Find where the given text appears and provide that cell's center as (x, y) coordinate. 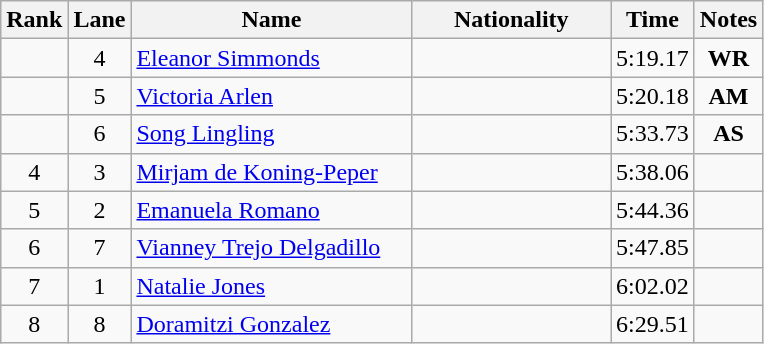
AS (728, 134)
5:47.85 (653, 248)
5:20.18 (653, 96)
5:44.36 (653, 210)
5:33.73 (653, 134)
5:38.06 (653, 172)
Emanuela Romano (272, 210)
3 (100, 172)
2 (100, 210)
Notes (728, 20)
Natalie Jones (272, 286)
Lane (100, 20)
Doramitzi Gonzalez (272, 324)
6:02.02 (653, 286)
Mirjam de Koning-Peper (272, 172)
AM (728, 96)
5:19.17 (653, 58)
Nationality (512, 20)
Eleanor Simmonds (272, 58)
Victoria Arlen (272, 96)
Song Lingling (272, 134)
Name (272, 20)
6:29.51 (653, 324)
Vianney Trejo Delgadillo (272, 248)
Rank (34, 20)
WR (728, 58)
Time (653, 20)
1 (100, 286)
